Return the [X, Y] coordinate for the center point of the cell that contains the specified text.  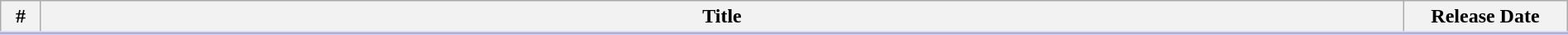
# [22, 17]
Title [721, 17]
Release Date [1485, 17]
